Determine the [x, y] coordinate at the center of the cell enclosing the given text.  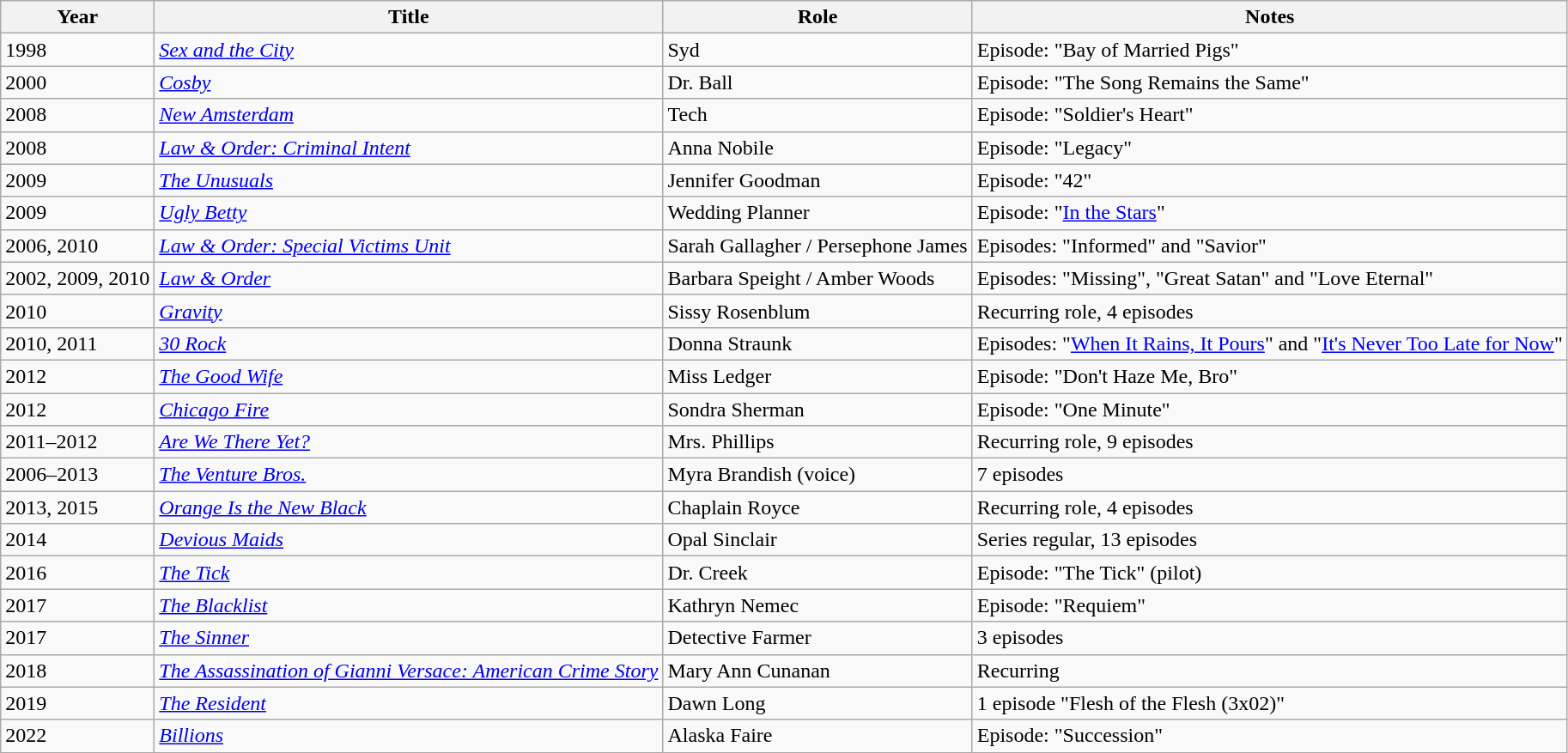
2013, 2015 [77, 507]
Law & Order [409, 278]
2010, 2011 [77, 343]
2006–2013 [77, 475]
Are We There Yet? [409, 442]
Episode: "Don't Haze Me, Bro" [1269, 376]
Tech [817, 115]
Title [409, 17]
The Blacklist [409, 605]
Episode: "One Minute" [1269, 410]
30 Rock [409, 343]
Gravity [409, 311]
Episodes: "Missing", "Great Satan" and "Love Eternal" [1269, 278]
Role [817, 17]
Sex and the City [409, 50]
1 episode "Flesh of the Flesh (3x02)" [1269, 703]
7 episodes [1269, 475]
2000 [77, 82]
Cosby [409, 82]
2006, 2010 [77, 246]
The Resident [409, 703]
Episode: "Succession" [1269, 736]
Sondra Sherman [817, 410]
Episodes: "Informed" and "Savior" [1269, 246]
Year [77, 17]
Recurring [1269, 671]
Episode: "Bay of Married Pigs" [1269, 50]
The Venture Bros. [409, 475]
Episode: "Soldier's Heart" [1269, 115]
2022 [77, 736]
Syd [817, 50]
Kathryn Nemec [817, 605]
Series regular, 13 episodes [1269, 540]
Wedding Planner [817, 213]
2019 [77, 703]
Ugly Betty [409, 213]
Miss Ledger [817, 376]
The Assassination of Gianni Versace: American Crime Story [409, 671]
1998 [77, 50]
The Good Wife [409, 376]
Devious Maids [409, 540]
3 episodes [1269, 638]
Orange Is the New Black [409, 507]
Chicago Fire [409, 410]
New Amsterdam [409, 115]
Dr. Creek [817, 573]
Recurring role, 9 episodes [1269, 442]
Episode: "42" [1269, 180]
Myra Brandish (voice) [817, 475]
Opal Sinclair [817, 540]
Sarah Gallagher / Persephone James [817, 246]
The Sinner [409, 638]
Dawn Long [817, 703]
Episode: "In the Stars" [1269, 213]
2016 [77, 573]
Episode: "Requiem" [1269, 605]
2014 [77, 540]
Law & Order: Criminal Intent [409, 148]
Mrs. Phillips [817, 442]
The Unusuals [409, 180]
2018 [77, 671]
Donna Straunk [817, 343]
Notes [1269, 17]
Chaplain Royce [817, 507]
Episode: "The Song Remains the Same" [1269, 82]
Barbara Speight / Amber Woods [817, 278]
Anna Nobile [817, 148]
Jennifer Goodman [817, 180]
Dr. Ball [817, 82]
2011–2012 [77, 442]
Episode: "Legacy" [1269, 148]
The Tick [409, 573]
Law & Order: Special Victims Unit [409, 246]
Alaska Faire [817, 736]
Episode: "The Tick" (pilot) [1269, 573]
Billions [409, 736]
Sissy Rosenblum [817, 311]
Detective Farmer [817, 638]
2002, 2009, 2010 [77, 278]
2010 [77, 311]
Mary Ann Cunanan [817, 671]
Episodes: "When It Rains, It Pours" and "It's Never Too Late for Now" [1269, 343]
